Return the (X, Y) coordinate for the center point of the cell that contains the specified text.  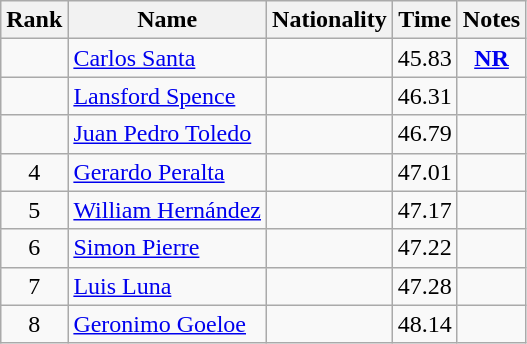
Carlos Santa (168, 58)
Simon Pierre (168, 248)
48.14 (424, 324)
NR (491, 58)
Geronimo Goeloe (168, 324)
45.83 (424, 58)
47.01 (424, 172)
Gerardo Peralta (168, 172)
46.31 (424, 96)
7 (34, 286)
Luis Luna (168, 286)
47.28 (424, 286)
5 (34, 210)
Name (168, 20)
4 (34, 172)
Rank (34, 20)
Juan Pedro Toledo (168, 134)
Time (424, 20)
William Hernández (168, 210)
Notes (491, 20)
Lansford Spence (168, 96)
47.22 (424, 248)
6 (34, 248)
Nationality (330, 20)
8 (34, 324)
47.17 (424, 210)
46.79 (424, 134)
